Return the (X, Y) coordinate for the center point of the cell that contains the specified text.  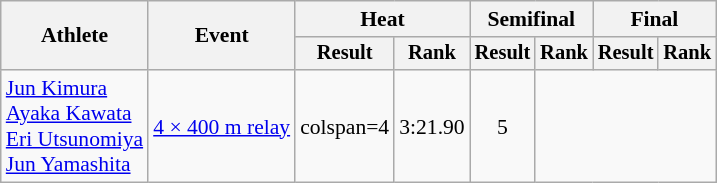
3:21.90 (432, 126)
Final (654, 19)
Semifinal (532, 19)
Heat (382, 19)
Jun KimuraAyaka KawataEri UtsunomiyaJun Yamashita (74, 126)
4 × 400 m relay (222, 126)
5 (503, 126)
Athlete (74, 36)
Event (222, 36)
colspan=4 (344, 126)
